From the cell containing the given text, extract its center point as (X, Y) coordinate. 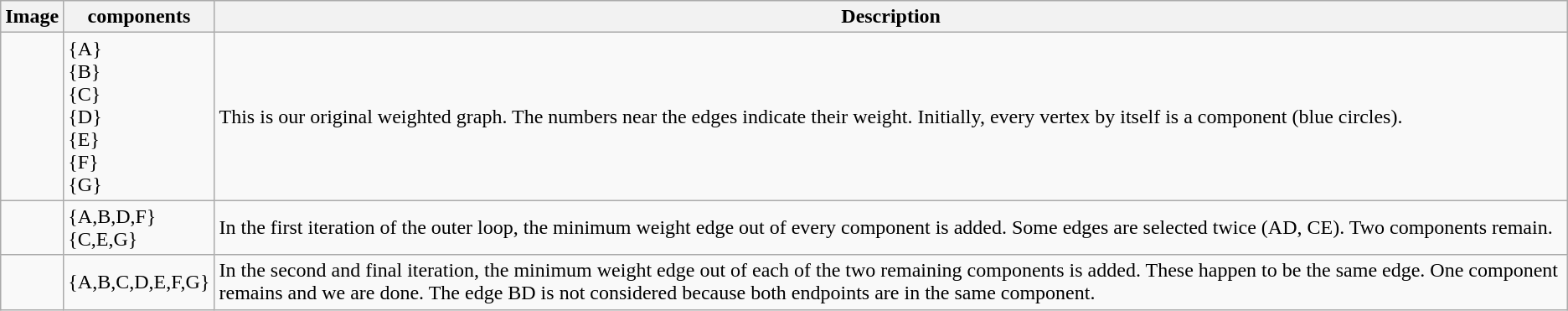
Description (891, 17)
{A,B,C,D,E,F,G} (139, 282)
components (139, 17)
Image (32, 17)
{A,B,D,F}{C,E,G} (139, 228)
{A}{B}{C}{D}{E}{F}{G} (139, 117)
